Locate the cell with the specified text and output its [X, Y] center coordinate. 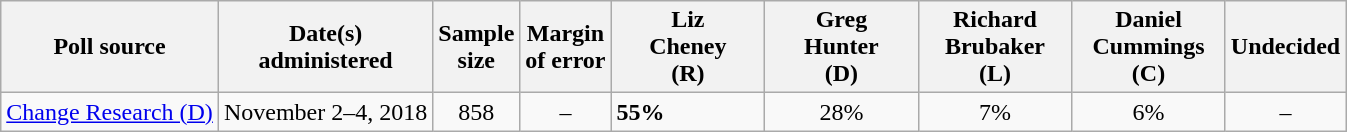
858 [476, 112]
Poll source [110, 47]
DanielCummings (C) [1149, 47]
Change Research (D) [110, 112]
GregHunter(D) [842, 47]
6% [1149, 112]
Undecided [1285, 47]
28% [842, 112]
LizCheney(R) [688, 47]
Date(s)administered [325, 47]
November 2–4, 2018 [325, 112]
RichardBrubaker(L) [995, 47]
Samplesize [476, 47]
7% [995, 112]
55% [688, 112]
Marginof error [566, 47]
